Locate the cell with the specified text and output its [X, Y] center coordinate. 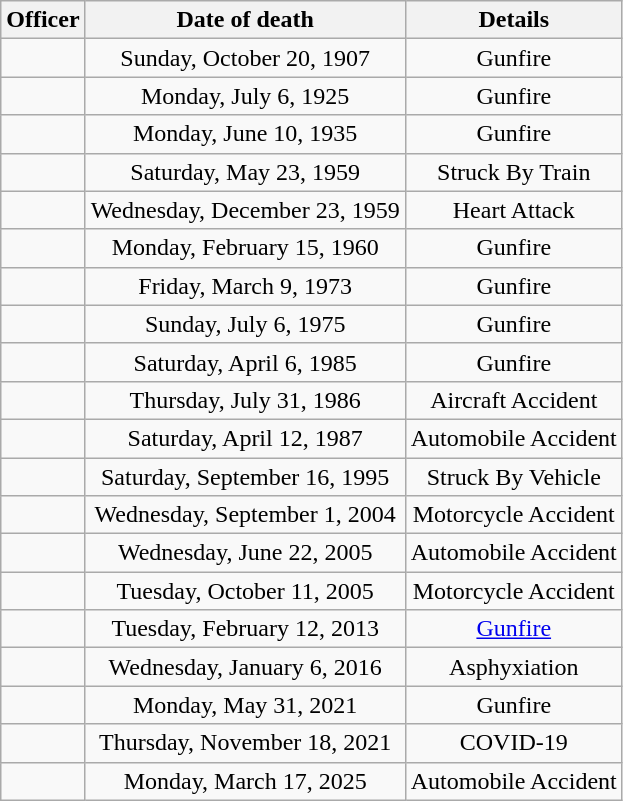
Heart Attack [514, 210]
Wednesday, January 6, 2016 [245, 667]
Monday, June 10, 1935 [245, 134]
Struck By Train [514, 172]
Wednesday, December 23, 1959 [245, 210]
Details [514, 20]
Saturday, May 23, 1959 [245, 172]
Aircraft Accident [514, 400]
Monday, July 6, 1925 [245, 96]
Tuesday, February 12, 2013 [245, 629]
Wednesday, June 22, 2005 [245, 553]
Monday, February 15, 1960 [245, 248]
Saturday, September 16, 1995 [245, 477]
Friday, March 9, 1973 [245, 286]
Thursday, July 31, 1986 [245, 400]
Struck By Vehicle [514, 477]
Sunday, October 20, 1907 [245, 58]
Sunday, July 6, 1975 [245, 324]
COVID-19 [514, 743]
Monday, May 31, 2021 [245, 705]
Thursday, November 18, 2021 [245, 743]
Tuesday, October 11, 2005 [245, 591]
Saturday, April 12, 1987 [245, 438]
Monday, March 17, 2025 [245, 781]
Officer [43, 20]
Wednesday, September 1, 2004 [245, 515]
Saturday, April 6, 1985 [245, 362]
Asphyxiation [514, 667]
Date of death [245, 20]
